Pinpoint the cell where the given text exists, returning its (x, y) midpoint coordinate. 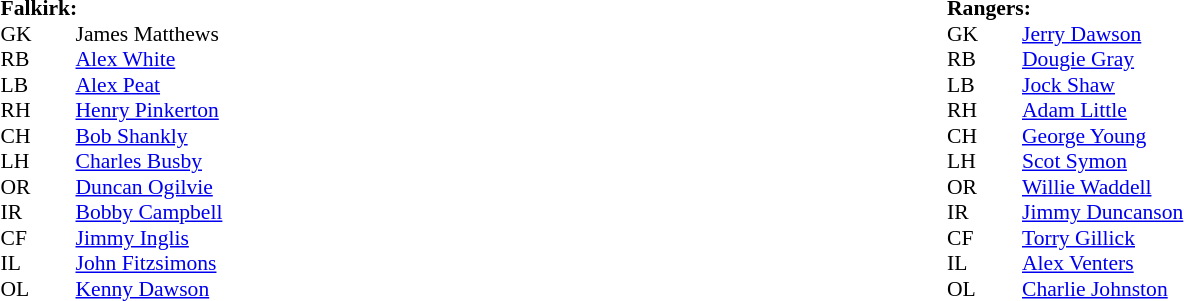
Bobby Campbell (150, 213)
Scot Symon (1102, 161)
Dougie Gray (1102, 59)
Willie Waddell (1102, 187)
Alex White (150, 59)
Bob Shankly (150, 136)
Duncan Ogilvie (150, 187)
James Matthews (150, 34)
Alex Peat (150, 85)
Jimmy Duncanson (1102, 213)
Jerry Dawson (1102, 34)
Torry Gillick (1102, 238)
Alex Venters (1102, 263)
Charles Busby (150, 161)
Adam Little (1102, 111)
Jock Shaw (1102, 85)
Jimmy Inglis (150, 238)
Henry Pinkerton (150, 111)
George Young (1102, 136)
John Fitzsimons (150, 263)
